For the text-containing cell, return its midpoint in [X, Y] coordinate format. 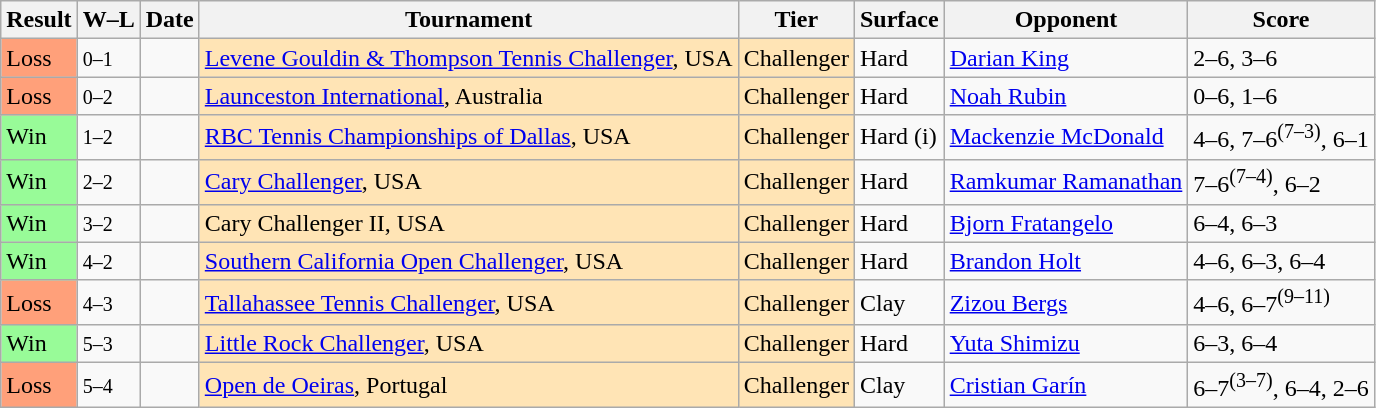
Noah Rubin [1066, 96]
RBC Tennis Championships of Dallas, USA [468, 138]
Cristian Garín [1066, 386]
Surface [899, 20]
4–3 [108, 302]
Tallahassee Tennis Challenger, USA [468, 302]
6–7(3–7), 6–4, 2–6 [1281, 386]
0–2 [108, 96]
3–2 [108, 223]
2–6, 3–6 [1281, 58]
Yuta Shimizu [1066, 344]
Tournament [468, 20]
Mackenzie McDonald [1066, 138]
Result [39, 20]
Tier [796, 20]
W–L [108, 20]
1–2 [108, 138]
Launceston International, Australia [468, 96]
Darian King [1066, 58]
Zizou Bergs [1066, 302]
5–3 [108, 344]
4–6, 6–3, 6–4 [1281, 261]
Score [1281, 20]
0–6, 1–6 [1281, 96]
Ramkumar Ramanathan [1066, 182]
4–6, 6–7(9–11) [1281, 302]
4–2 [108, 261]
6–4, 6–3 [1281, 223]
5–4 [108, 386]
Open de Oeiras, Portugal [468, 386]
Cary Challenger II, USA [468, 223]
0–1 [108, 58]
4–6, 7–6(7–3), 6–1 [1281, 138]
Bjorn Fratangelo [1066, 223]
7–6(7–4), 6–2 [1281, 182]
2–2 [108, 182]
Opponent [1066, 20]
Hard (i) [899, 138]
Brandon Holt [1066, 261]
Little Rock Challenger, USA [468, 344]
Southern California Open Challenger, USA [468, 261]
6–3, 6–4 [1281, 344]
Date [170, 20]
Cary Challenger, USA [468, 182]
Levene Gouldin & Thompson Tennis Challenger, USA [468, 58]
